Locate the cell with the specified text and output its (X, Y) center coordinate. 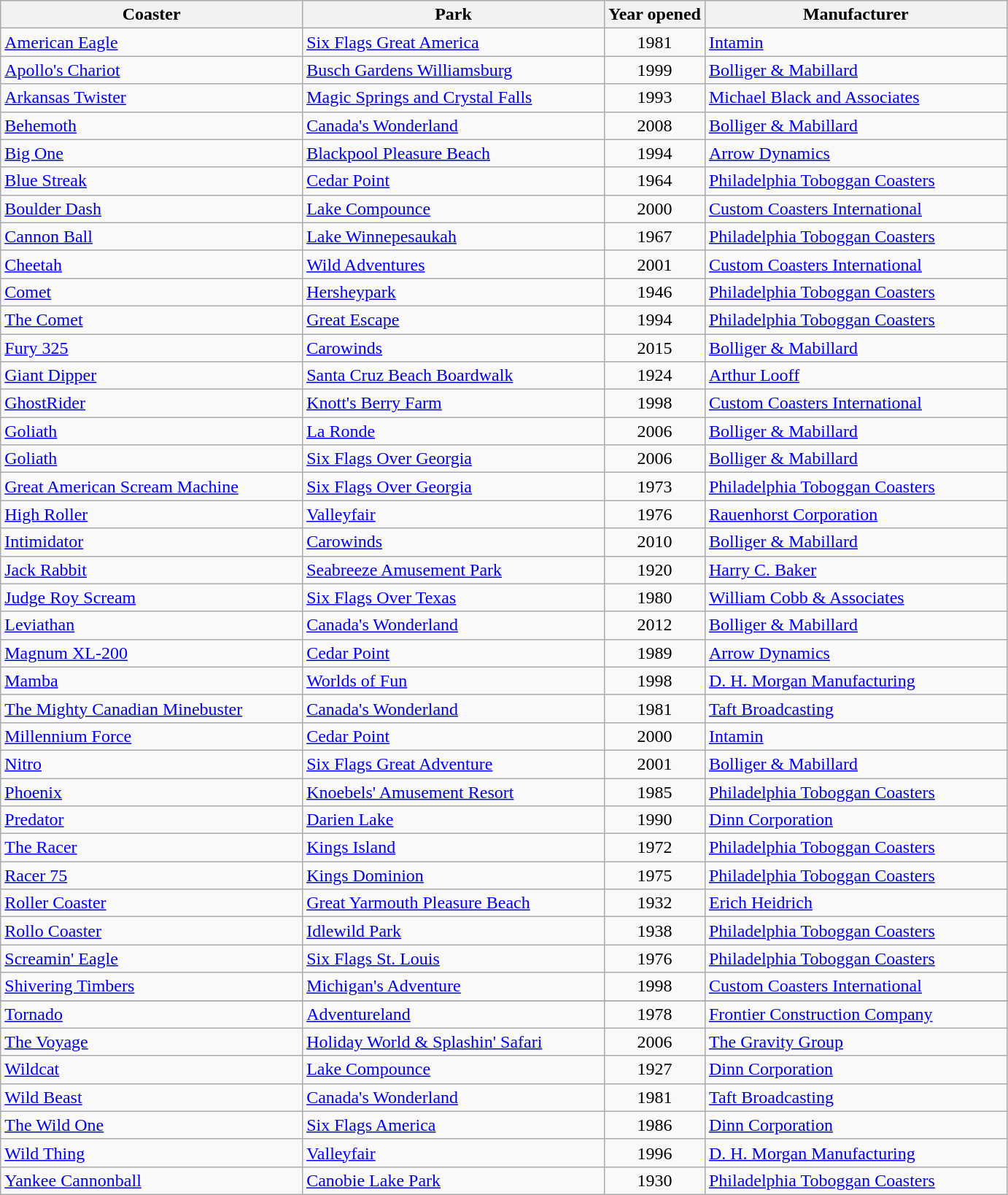
William Cobb & Associates (856, 597)
Nitro (152, 764)
Blackpool Pleasure Beach (454, 153)
The Mighty Canadian Minebuster (152, 708)
1920 (654, 570)
1973 (654, 487)
Six Flags Great Adventure (454, 764)
Great Escape (454, 320)
2008 (654, 125)
Magnum XL-200 (152, 653)
The Racer (152, 848)
Kings Island (454, 848)
Cheetah (152, 264)
Wild Beast (152, 1097)
American Eagle (152, 42)
Holiday World & Splashin' Safari (454, 1042)
Erich Heidrich (856, 903)
Great Yarmouth Pleasure Beach (454, 903)
Shivering Timbers (152, 986)
Santa Cruz Beach Boardwalk (454, 376)
Six Flags America (454, 1125)
Blue Streak (152, 181)
Harry C. Baker (856, 570)
Fury 325 (152, 348)
1980 (654, 597)
Arkansas Twister (152, 98)
1993 (654, 98)
Busch Gardens Williamsburg (454, 70)
Canobie Lake Park (454, 1180)
Cannon Ball (152, 236)
2010 (654, 542)
1972 (654, 848)
Frontier Construction Company (856, 1014)
Leviathan (152, 625)
1927 (654, 1070)
The Voyage (152, 1042)
Intimidator (152, 542)
Giant Dipper (152, 376)
1985 (654, 792)
Rollo Coaster (152, 931)
Apollo's Chariot (152, 70)
The Comet (152, 320)
Behemoth (152, 125)
Screamin' Eagle (152, 959)
Adventureland (454, 1014)
1975 (654, 875)
1932 (654, 903)
Yankee Cannonball (152, 1180)
Six Flags Over Texas (454, 597)
GhostRider (152, 403)
1930 (654, 1180)
2015 (654, 348)
Idlewild Park (454, 931)
Knoebels' Amusement Resort (454, 792)
Manufacturer (856, 15)
1999 (654, 70)
Lake Winnepesaukah (454, 236)
Michael Black and Associates (856, 98)
Mamba (152, 681)
Six Flags St. Louis (454, 959)
1996 (654, 1153)
Park (454, 15)
Big One (152, 153)
Seabreeze Amusement Park (454, 570)
Racer 75 (152, 875)
Hersheypark (454, 292)
Coaster (152, 15)
Six Flags Great America (454, 42)
2012 (654, 625)
The Gravity Group (856, 1042)
1964 (654, 181)
1946 (654, 292)
Year opened (654, 15)
Millennium Force (152, 736)
The Wild One (152, 1125)
Predator (152, 820)
La Ronde (454, 431)
Roller Coaster (152, 903)
Kings Dominion (454, 875)
Jack Rabbit (152, 570)
Worlds of Fun (454, 681)
Comet (152, 292)
1986 (654, 1125)
Arthur Looff (856, 376)
1967 (654, 236)
1978 (654, 1014)
Tornado (152, 1014)
1938 (654, 931)
1924 (654, 376)
Judge Roy Scream (152, 597)
Knott's Berry Farm (454, 403)
Rauenhorst Corporation (856, 514)
Great American Scream Machine (152, 487)
Boulder Dash (152, 209)
Wild Adventures (454, 264)
Magic Springs and Crystal Falls (454, 98)
Wild Thing (152, 1153)
Darien Lake (454, 820)
Michigan's Adventure (454, 986)
Phoenix (152, 792)
1989 (654, 653)
1990 (654, 820)
High Roller (152, 514)
Wildcat (152, 1070)
